Identify which cell holds the provided text, then report its (X, Y) central coordinate. 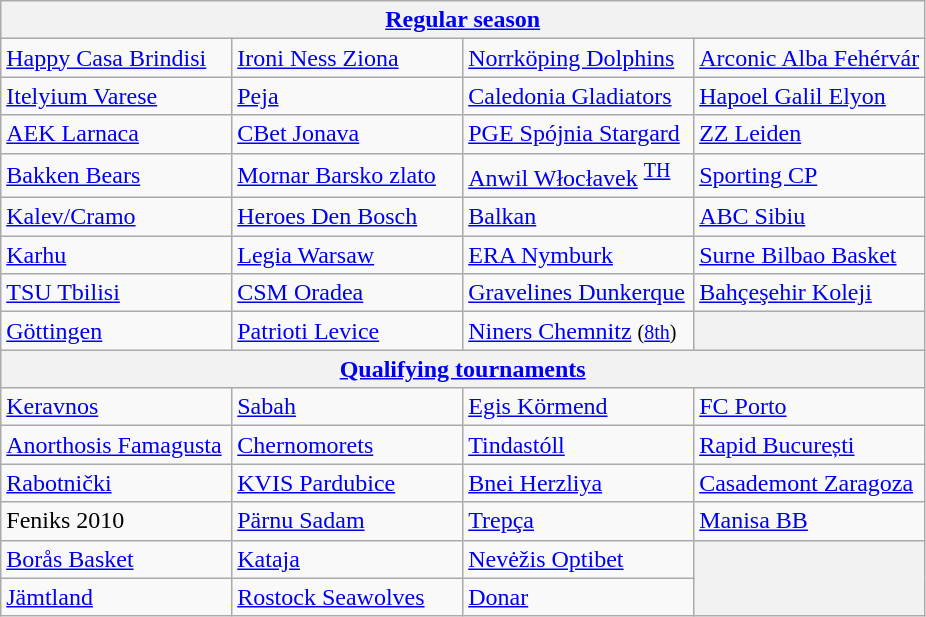
Sabah (348, 407)
Legia Warsaw (348, 255)
PGE Spójnia Stargard (578, 134)
FC Porto (810, 407)
Egis Körmend (578, 407)
Surne Bilbao Basket (810, 255)
Mornar Barsko zlato (348, 176)
Gravelines Dunkerque (578, 293)
CSM Oradea (348, 293)
Bnei Herzliya (578, 483)
Jämtland (116, 597)
AEK Larnaca (116, 134)
Nevėžis Optibet (578, 559)
Trepça (578, 521)
Qualifying tournaments (463, 369)
Norrköping Dolphins (578, 58)
Anwil Włocłavek TH (578, 176)
Caledonia Gladiators (578, 96)
Anorthosis Famagusta (116, 445)
Ironi Ness Ziona (348, 58)
Rabotnički (116, 483)
Balkan (578, 217)
ZZ Leiden (810, 134)
Bahçeşehir Koleji (810, 293)
Patrioti Levice (348, 331)
Itelyium Varese (116, 96)
Donar (578, 597)
CBet Jonava (348, 134)
Bakken Bears (116, 176)
Pärnu Sadam (348, 521)
Heroes Den Bosch (348, 217)
Chernomorets (348, 445)
Karhu (116, 255)
Niners Chemnitz (8th) (578, 331)
Casademont Zaragoza (810, 483)
Hapoel Galil Elyon (810, 96)
Manisa BB (810, 521)
Regular season (463, 20)
Rostock Seawolves (348, 597)
Göttingen (116, 331)
KVIS Pardubice (348, 483)
Peja (348, 96)
Kalev/Cramo (116, 217)
Keravnos (116, 407)
Tindastóll (578, 445)
Happy Casa Brindisi (116, 58)
Sporting CP (810, 176)
Arconic Alba Fehérvár (810, 58)
TSU Tbilisi (116, 293)
Rapid București (810, 445)
Kataja (348, 559)
ABC Sibiu (810, 217)
ERA Nymburk (578, 255)
Feniks 2010 (116, 521)
Borås Basket (116, 559)
